Extract the [x, y] coordinate from the center of the cell holding the provided text.  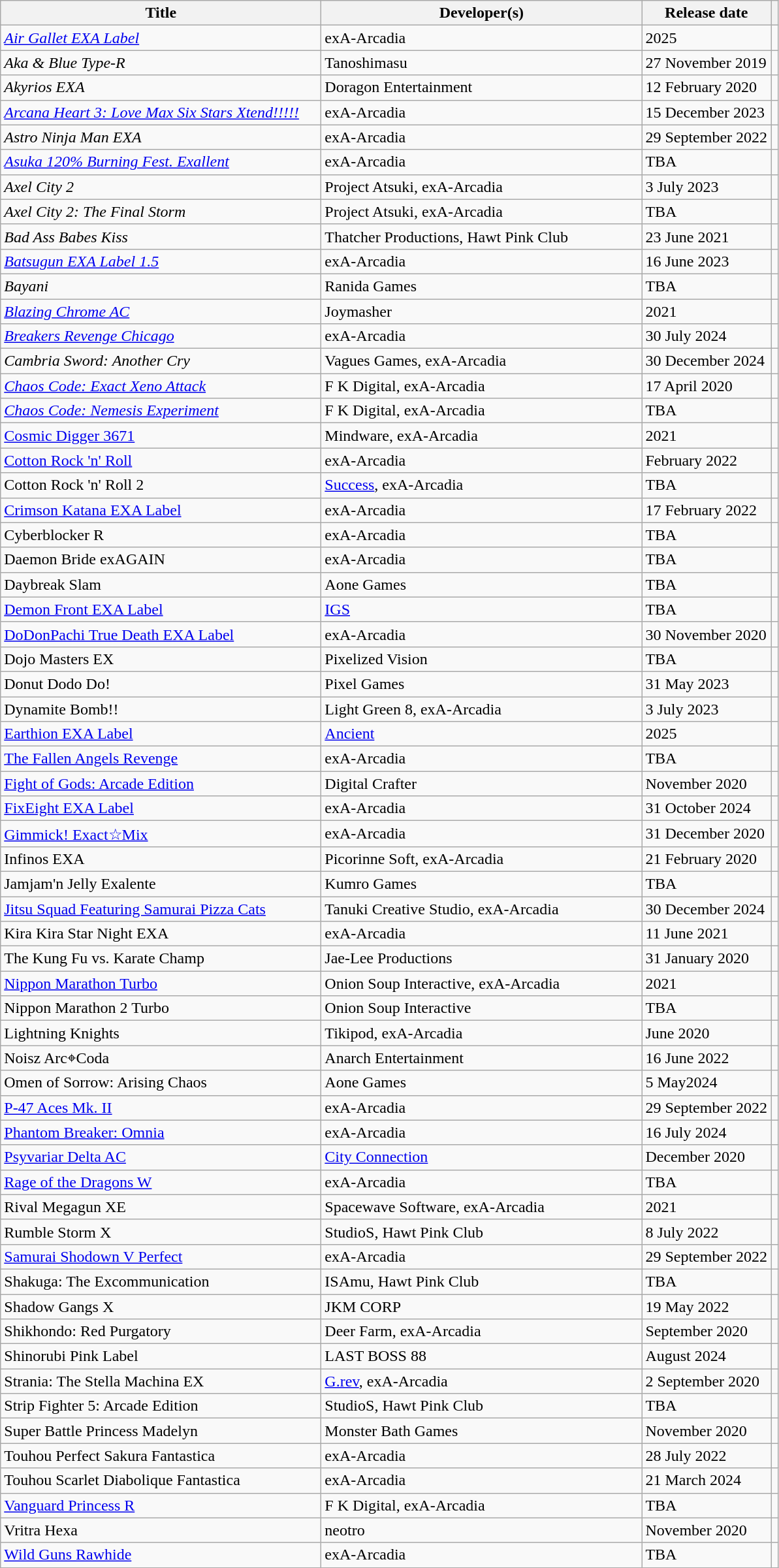
December 2020 [707, 1157]
FixEight EXA Label [161, 808]
Ancient [482, 734]
Bayani [161, 286]
Shikhondo: Red Purgatory [161, 1332]
Phantom Breaker: Omnia [161, 1132]
Tanuki Creative Studio, exA-Arcadia [482, 908]
31 January 2020 [707, 959]
Daemon Bride exAGAIN [161, 560]
Kumro Games [482, 884]
Chaos Code: Exact Xeno Attack [161, 386]
Thatcher Productions, Hawt Pink Club [482, 236]
DoDonPachi True Death EXA Label [161, 634]
Lightning Knights [161, 1033]
30 July 2024 [707, 336]
Infinos EXA [161, 859]
Joymasher [482, 312]
16 July 2024 [707, 1132]
11 June 2021 [707, 934]
16 June 2022 [707, 1058]
The Fallen Angels Revenge [161, 759]
Dynamite Bomb!! [161, 709]
Vanguard Princess R [161, 1505]
30 November 2020 [707, 634]
Shakuga: The Excommunication [161, 1281]
Rage of the Dragons W [161, 1182]
31 October 2024 [707, 808]
Strania: The Stella Machina EX [161, 1381]
Shinorubi Pink Label [161, 1356]
Onion Soup Interactive, exA-Arcadia [482, 984]
Developer(s) [482, 13]
Light Green 8, exA-Arcadia [482, 709]
Batsugun EXA Label 1.5 [161, 261]
Release date [707, 13]
Nippon Marathon 2 Turbo [161, 1008]
21 March 2024 [707, 1480]
Rumble Storm X [161, 1232]
The Kung Fu vs. Karate Champ [161, 959]
Axel City 2: The Final Storm [161, 212]
Title [161, 13]
Demon Front EXA Label [161, 609]
June 2020 [707, 1033]
LAST BOSS 88 [482, 1356]
19 May 2022 [707, 1307]
Noisz Arc⌖Coda [161, 1058]
Blazing Chrome AC [161, 312]
2 September 2020 [707, 1381]
31 December 2020 [707, 834]
Doragon Entertainment [482, 88]
Tanoshimasu [482, 63]
Ranida Games [482, 286]
neotro [482, 1530]
Breakers Revenge Chicago [161, 336]
Jamjam'n Jelly Exalente [161, 884]
Bad Ass Babes Kiss [161, 236]
Digital Crafter [482, 784]
31 May 2023 [707, 684]
Astro Ninja Man EXA [161, 137]
September 2020 [707, 1332]
12 February 2020 [707, 88]
Deer Farm, exA-Arcadia [482, 1332]
Super Battle Princess Madelyn [161, 1431]
Spacewave Software, exA-Arcadia [482, 1207]
City Connection [482, 1157]
Chaos Code: Nemesis Experiment [161, 411]
Vritra Hexa [161, 1530]
Anarch Entertainment [482, 1058]
Tikipod, exA-Arcadia [482, 1033]
Psyvariar Delta AC [161, 1157]
Aka & Blue Type-R [161, 63]
G.rev, exA-Arcadia [482, 1381]
Pixel Games [482, 684]
Dojo Masters EX [161, 659]
Strip Fighter 5: Arcade Edition [161, 1406]
28 July 2022 [707, 1456]
JKM CORP [482, 1307]
Donut Dodo Do! [161, 684]
Onion Soup Interactive [482, 1008]
Air Gallet EXA Label [161, 38]
5 May2024 [707, 1083]
Mindware, exA-Arcadia [482, 436]
Daybreak Slam [161, 584]
21 February 2020 [707, 859]
Earthion EXA Label [161, 734]
Crimson Katana EXA Label [161, 510]
Cambria Sword: Another Cry [161, 361]
Asuka 120% Burning Fest. Exallent [161, 162]
Shadow Gangs X [161, 1307]
Jitsu Squad Featuring Samurai Pizza Cats [161, 908]
Rival Megagun XE [161, 1207]
ISAmu, Hawt Pink Club [482, 1281]
Kira Kira Star Night EXA [161, 934]
15 December 2023 [707, 112]
Touhou Scarlet Diabolique Fantastica [161, 1480]
Picorinne Soft, exA-Arcadia [482, 859]
Cotton Rock 'n' Roll 2 [161, 485]
17 April 2020 [707, 386]
Wild Guns Rawhide [161, 1555]
Vagues Games, exA-Arcadia [482, 361]
Cotton Rock 'n' Roll [161, 460]
23 June 2021 [707, 236]
Success, exA-Arcadia [482, 485]
Pixelized Vision [482, 659]
Jae-Lee Productions [482, 959]
Fight of Gods: Arcade Edition [161, 784]
27 November 2019 [707, 63]
Touhou Perfect Sakura Fantastica [161, 1456]
Cyberblocker R [161, 535]
16 June 2023 [707, 261]
P-47 Aces Mk. II [161, 1108]
Gimmick! Exact☆Mix [161, 834]
Monster Bath Games [482, 1431]
8 July 2022 [707, 1232]
Arcana Heart 3: Love Max Six Stars Xtend!!!!! [161, 112]
Cosmic Digger 3671 [161, 436]
February 2022 [707, 460]
Axel City 2 [161, 187]
August 2024 [707, 1356]
Akyrios EXA [161, 88]
17 February 2022 [707, 510]
Nippon Marathon Turbo [161, 984]
IGS [482, 609]
Omen of Sorrow: Arising Chaos [161, 1083]
Samurai Shodown V Perfect [161, 1256]
